Determine the (X, Y) coordinate at the center of the cell enclosing the given text.  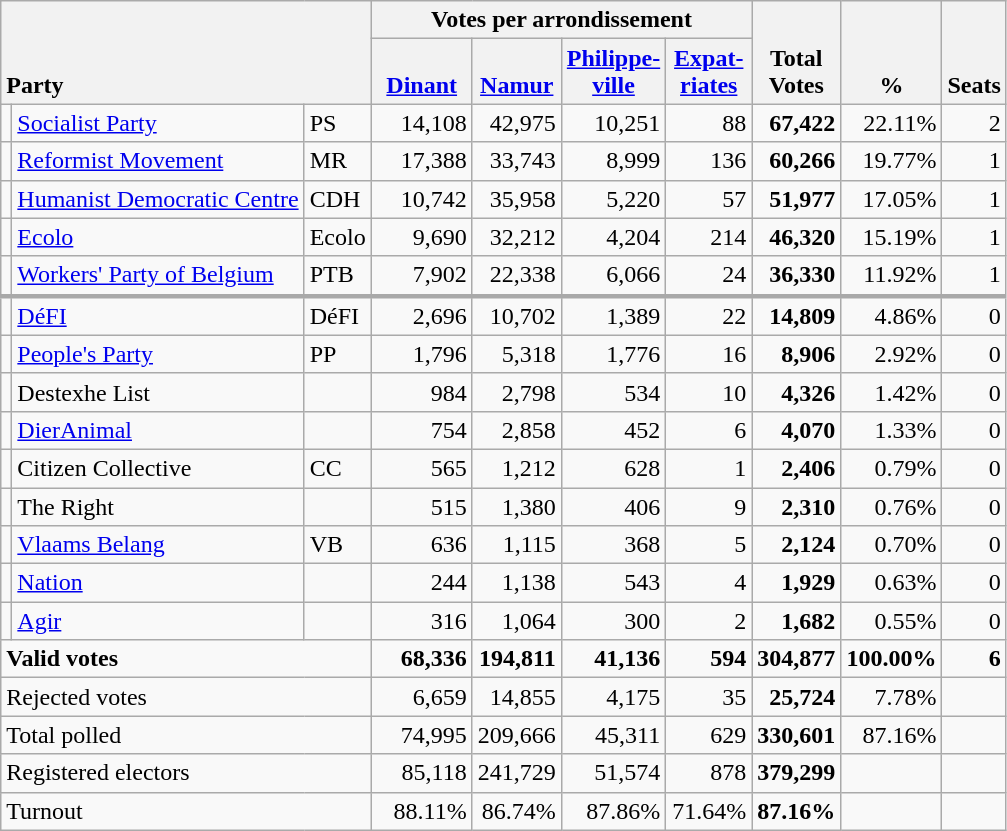
406 (613, 507)
33,743 (516, 161)
PS (338, 123)
PTB (338, 276)
304,877 (796, 659)
57 (709, 199)
5,220 (613, 199)
594 (709, 659)
19.77% (892, 161)
1,380 (516, 507)
Socialist Party (158, 123)
74,995 (422, 735)
316 (422, 621)
86.74% (516, 811)
5,318 (516, 354)
Expat- riates (709, 72)
4,175 (613, 697)
4,204 (613, 237)
1,138 (516, 583)
2,406 (796, 468)
0.63% (892, 583)
1,796 (422, 354)
The Right (158, 507)
7.78% (892, 697)
2,124 (796, 545)
Agir (158, 621)
10,742 (422, 199)
CDH (338, 199)
Vlaams Belang (158, 545)
14,809 (796, 316)
60,266 (796, 161)
515 (422, 507)
Total polled (186, 735)
1,389 (613, 316)
4 (709, 583)
87.86% (613, 811)
88 (709, 123)
1.33% (892, 430)
CC (338, 468)
88.11% (422, 811)
1.42% (892, 392)
209,666 (516, 735)
85,118 (422, 773)
Rejected votes (186, 697)
17.05% (892, 199)
15.19% (892, 237)
4,326 (796, 392)
984 (422, 392)
Namur (516, 72)
71.64% (709, 811)
14,108 (422, 123)
68,336 (422, 659)
214 (709, 237)
Workers' Party of Belgium (158, 276)
36,330 (796, 276)
10,702 (516, 316)
1,115 (516, 545)
45,311 (613, 735)
9 (709, 507)
25,724 (796, 697)
Citizen Collective (158, 468)
PP (338, 354)
1,212 (516, 468)
Votes per arrondissement (562, 20)
6,066 (613, 276)
41,136 (613, 659)
22.11% (892, 123)
Seats (974, 52)
629 (709, 735)
636 (422, 545)
2,798 (516, 392)
Philippe- ville (613, 72)
MR (338, 161)
330,601 (796, 735)
Dinant (422, 72)
Turnout (186, 811)
22 (709, 316)
10,251 (613, 123)
Valid votes (186, 659)
878 (709, 773)
% (892, 52)
368 (613, 545)
241,729 (516, 773)
32,212 (516, 237)
452 (613, 430)
0.55% (892, 621)
2.92% (892, 354)
8,906 (796, 354)
0.70% (892, 545)
0.76% (892, 507)
300 (613, 621)
2,696 (422, 316)
0.79% (892, 468)
244 (422, 583)
24 (709, 276)
People's Party (158, 354)
Destexhe List (158, 392)
10 (709, 392)
1,682 (796, 621)
17,388 (422, 161)
754 (422, 430)
46,320 (796, 237)
51,574 (613, 773)
Registered electors (186, 773)
628 (613, 468)
11.92% (892, 276)
4.86% (892, 316)
543 (613, 583)
136 (709, 161)
67,422 (796, 123)
Humanist Democratic Centre (158, 199)
16 (709, 354)
35 (709, 697)
6,659 (422, 697)
194,811 (516, 659)
1,064 (516, 621)
51,977 (796, 199)
22,338 (516, 276)
4,070 (796, 430)
7,902 (422, 276)
379,299 (796, 773)
35,958 (516, 199)
565 (422, 468)
1,929 (796, 583)
2,858 (516, 430)
DierAnimal (158, 430)
1,776 (613, 354)
2,310 (796, 507)
14,855 (516, 697)
100.00% (892, 659)
Total Votes (796, 52)
Reformist Movement (158, 161)
8,999 (613, 161)
534 (613, 392)
5 (709, 545)
9,690 (422, 237)
42,975 (516, 123)
Party (186, 52)
VB (338, 545)
Nation (158, 583)
